Provide the [X, Y] coordinate of the cell's center where the given text is located.  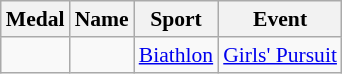
Event [280, 19]
Medal [36, 19]
Name [102, 19]
Biathlon [176, 55]
Sport [176, 19]
Girls' Pursuit [280, 55]
